Search for the cell housing the specified text and yield its [X, Y] center coordinate. 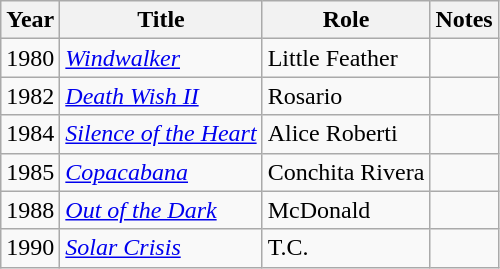
Year [30, 20]
1982 [30, 96]
1985 [30, 172]
1984 [30, 134]
Rosario [346, 96]
1988 [30, 210]
Silence of the Heart [161, 134]
Death Wish II [161, 96]
Solar Crisis [161, 248]
Title [161, 20]
Windwalker [161, 58]
Copacabana [161, 172]
T.C. [346, 248]
Role [346, 20]
McDonald [346, 210]
1980 [30, 58]
Alice Roberti [346, 134]
Little Feather [346, 58]
Notes [464, 20]
1990 [30, 248]
Out of the Dark [161, 210]
Conchita Rivera [346, 172]
